Pinpoint the cell where the given text exists, returning its [x, y] midpoint coordinate. 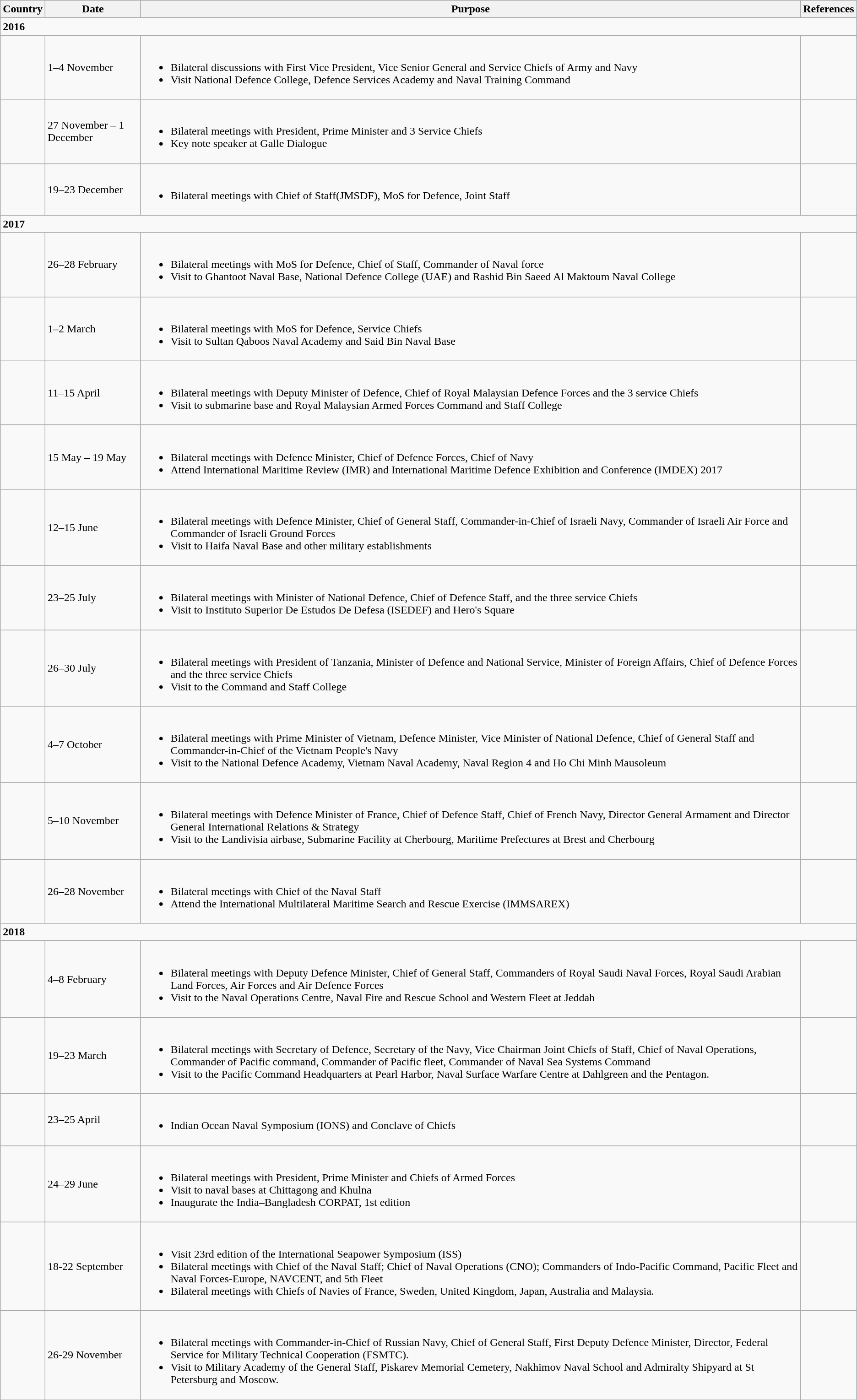
Bilateral meetings with Chief of the Naval StaffAttend the International Multilateral Maritime Search and Rescue Exercise (IMMSAREX) [471, 891]
18-22 September [92, 1266]
19–23 December [92, 190]
1–4 November [92, 67]
26-29 November [92, 1355]
27 November – 1 December [92, 131]
5–10 November [92, 821]
2017 [428, 224]
Indian Ocean Naval Symposium (IONS) and Conclave of Chiefs [471, 1120]
23–25 July [92, 597]
12–15 June [92, 527]
2016 [428, 27]
19–23 March [92, 1056]
11–15 April [92, 393]
1–2 March [92, 329]
Country [23, 9]
Bilateral meetings with Chief of Staff(JMSDF), MoS for Defence, Joint Staff [471, 190]
26–28 February [92, 265]
Purpose [471, 9]
26–30 July [92, 668]
26–28 November [92, 891]
23–25 April [92, 1120]
2018 [428, 932]
References [829, 9]
Date [92, 9]
15 May – 19 May [92, 457]
4–8 February [92, 979]
24–29 June [92, 1184]
4–7 October [92, 744]
Bilateral meetings with MoS for Defence, Service ChiefsVisit to Sultan Qaboos Naval Academy and Said Bin Naval Base [471, 329]
Bilateral meetings with President, Prime Minister and 3 Service ChiefsKey note speaker at Galle Dialogue [471, 131]
